For the text-containing cell, return its midpoint in [x, y] coordinate format. 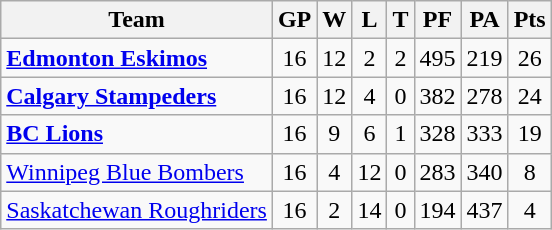
PF [438, 20]
283 [438, 172]
PA [484, 20]
26 [530, 58]
9 [334, 134]
14 [370, 210]
278 [484, 96]
19 [530, 134]
BC Lions [137, 134]
340 [484, 172]
Saskatchewan Roughriders [137, 210]
328 [438, 134]
8 [530, 172]
219 [484, 58]
495 [438, 58]
Pts [530, 20]
1 [400, 134]
Winnipeg Blue Bombers [137, 172]
382 [438, 96]
437 [484, 210]
W [334, 20]
333 [484, 134]
Team [137, 20]
L [370, 20]
T [400, 20]
194 [438, 210]
Edmonton Eskimos [137, 58]
GP [294, 20]
24 [530, 96]
6 [370, 134]
Calgary Stampeders [137, 96]
